Output the (X, Y) coordinate of the center of the cell containing the given text.  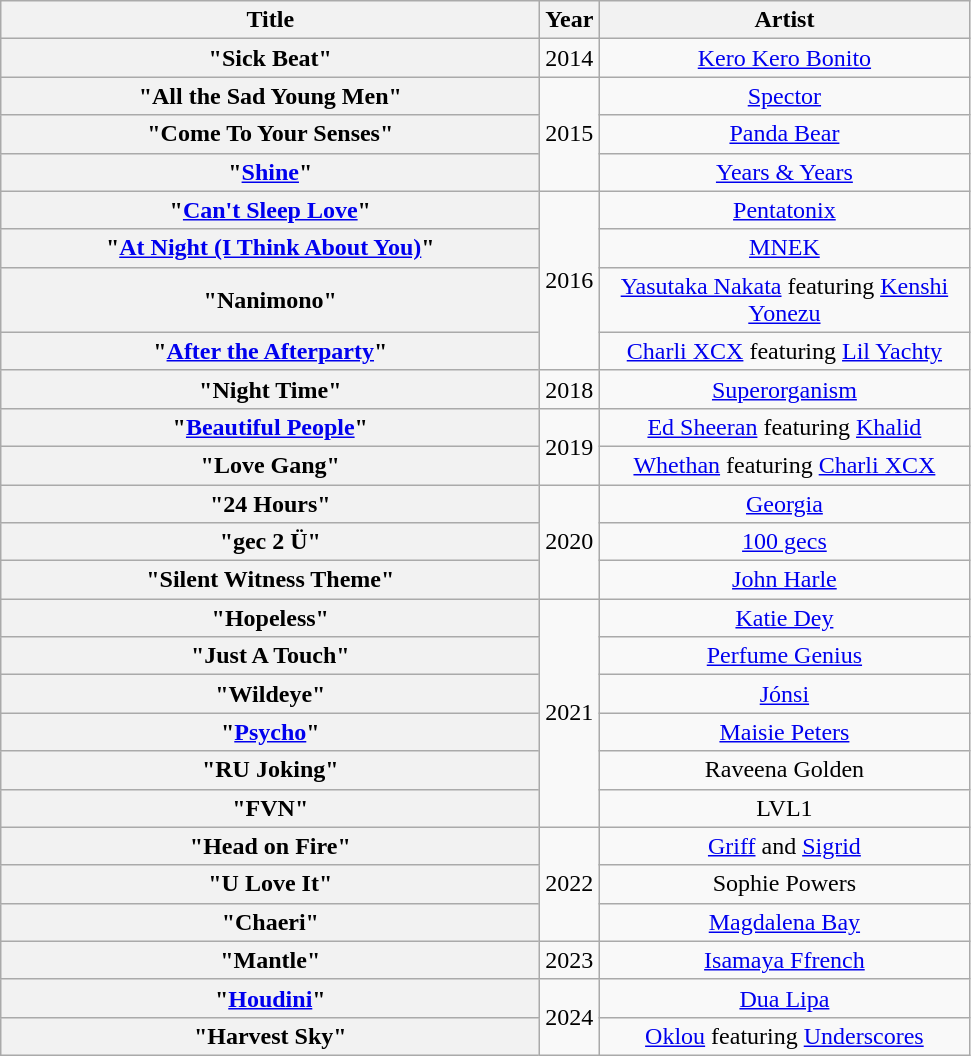
Yasutaka Nakata featuring Kenshi Yonezu (784, 300)
2015 (570, 134)
Artist (784, 20)
"Wildeye" (270, 694)
Oklou featuring Underscores (784, 1036)
LVL1 (784, 808)
Charli XCX featuring Lil Yachty (784, 351)
2014 (570, 58)
"24 Hours" (270, 503)
Title (270, 20)
Magdalena Bay (784, 922)
Spector (784, 96)
Sophie Powers (784, 884)
Jónsi (784, 694)
2021 (570, 713)
John Harle (784, 580)
Georgia (784, 503)
Whethan featuring Charli XCX (784, 465)
Griff and Sigrid (784, 846)
2018 (570, 389)
"Harvest Sky" (270, 1036)
"Houdini" (270, 998)
"gec 2 Ü" (270, 542)
"All the Sad Young Men" (270, 96)
Dua Lipa (784, 998)
"At Night (I Think About You)" (270, 248)
"Chaeri" (270, 922)
Kero Kero Bonito (784, 58)
"Sick Beat" (270, 58)
2020 (570, 541)
"U Love It" (270, 884)
Perfume Genius (784, 656)
MNEK (784, 248)
"Love Gang" (270, 465)
"Shine" (270, 172)
Years & Years (784, 172)
"FVN" (270, 808)
"Beautiful People" (270, 427)
"Can't Sleep Love" (270, 210)
Pentatonix (784, 210)
"Psycho" (270, 732)
100 gecs (784, 542)
2016 (570, 280)
Isamaya Ffrench (784, 960)
"After the Afterparty" (270, 351)
Ed Sheeran featuring Khalid (784, 427)
Katie Dey (784, 618)
"Nanimono" (270, 300)
2023 (570, 960)
Raveena Golden (784, 770)
"Come To Your Senses" (270, 134)
"Silent Witness Theme" (270, 580)
"Just A Touch" (270, 656)
"Hopeless" (270, 618)
Maisie Peters (784, 732)
"RU Joking" (270, 770)
Panda Bear (784, 134)
2024 (570, 1017)
Superorganism (784, 389)
"Head on Fire" (270, 846)
"Mantle" (270, 960)
Year (570, 20)
2022 (570, 884)
"Night Time" (270, 389)
2019 (570, 446)
